Return the [X, Y] coordinate for the center point of the cell that contains the specified text.  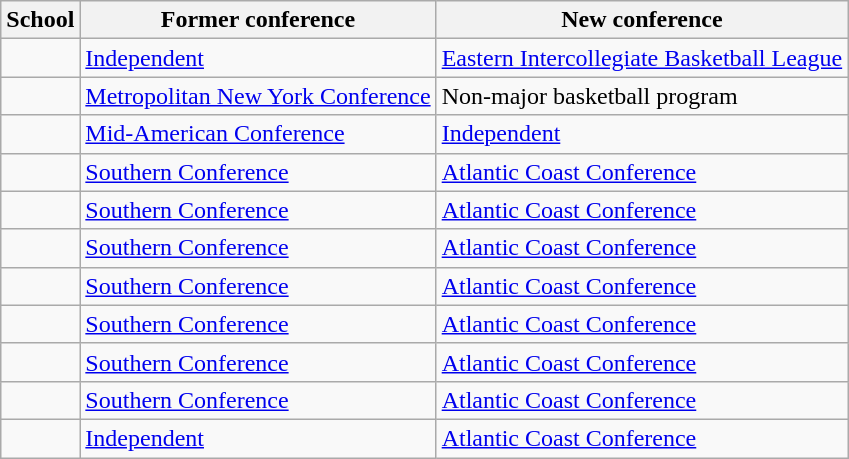
Metropolitan New York Conference [258, 96]
Former conference [258, 20]
New conference [642, 20]
Mid-American Conference [258, 134]
School [40, 20]
Eastern Intercollegiate Basketball League [642, 58]
Non-major basketball program [642, 96]
